Return (x, y) of the center of cell containing provided text 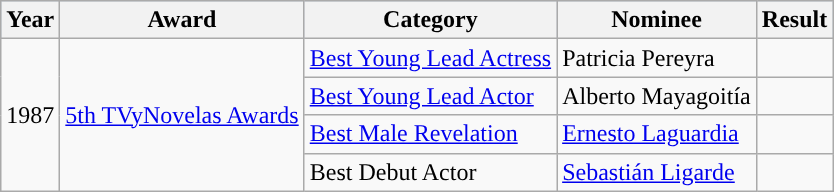
Year (30, 20)
Best Young Lead Actress (430, 58)
1987 (30, 115)
Ernesto Laguardia (657, 134)
Category (430, 20)
Best Young Lead Actor (430, 96)
Best Male Revelation (430, 134)
Patricia Pereyra (657, 58)
Award (182, 20)
Alberto Mayagoitía (657, 96)
Sebastián Ligarde (657, 172)
Nominee (657, 20)
Result (794, 20)
5th TVyNovelas Awards (182, 115)
Best Debut Actor (430, 172)
